From the cell containing the given text, extract its center point as (x, y) coordinate. 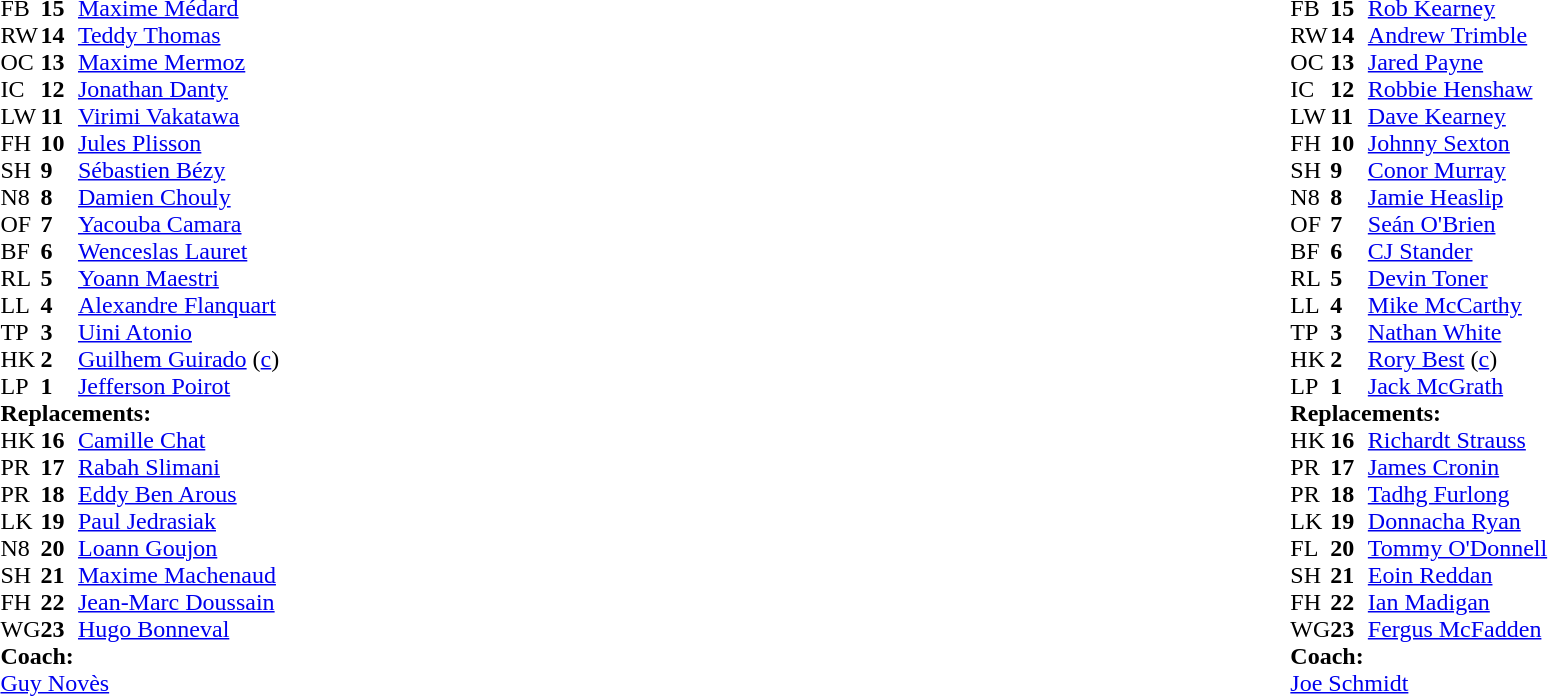
Seán O'Brien (1458, 224)
Rabah Slimani (178, 468)
Jules Plisson (178, 144)
Fergus McFadden (1458, 630)
Conor Murray (1458, 170)
Andrew Trimble (1458, 36)
Richardt Strauss (1458, 440)
Sébastien Bézy (178, 170)
Dave Kearney (1458, 116)
Alexandre Flanquart (178, 306)
Nathan White (1458, 332)
Robbie Henshaw (1458, 90)
Virimi Vakatawa (178, 116)
Yacouba Camara (178, 224)
Jamie Heaslip (1458, 198)
Eddy Ben Arous (178, 494)
Johnny Sexton (1458, 144)
FL (1310, 548)
Paul Jedrasiak (178, 522)
Tommy O'Donnell (1458, 548)
Jean-Marc Doussain (178, 602)
Uini Atonio (178, 332)
Maxime Machenaud (178, 576)
Jared Payne (1458, 62)
Eoin Reddan (1458, 576)
Wenceslas Lauret (178, 252)
Rory Best (c) (1458, 360)
Damien Chouly (178, 198)
Guilhem Guirado (c) (178, 360)
Jefferson Poirot (178, 386)
Camille Chat (178, 440)
Teddy Thomas (178, 36)
Maxime Mermoz (178, 62)
James Cronin (1458, 468)
Devin Toner (1458, 278)
Yoann Maestri (178, 278)
Loann Goujon (178, 548)
Tadhg Furlong (1458, 494)
Jack McGrath (1458, 386)
Donnacha Ryan (1458, 522)
Jonathan Danty (178, 90)
Hugo Bonneval (178, 630)
CJ Stander (1458, 252)
Ian Madigan (1458, 602)
Mike McCarthy (1458, 306)
